Pinpoint the cell where the given text exists, returning its [x, y] midpoint coordinate. 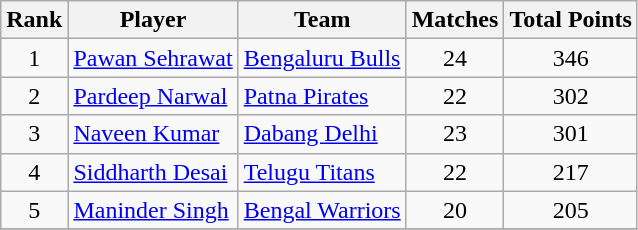
2 [34, 96]
Bengaluru Bulls [322, 58]
301 [571, 134]
Pawan Sehrawat [153, 58]
205 [571, 210]
Telugu Titans [322, 172]
Dabang Delhi [322, 134]
346 [571, 58]
Patna Pirates [322, 96]
1 [34, 58]
Bengal Warriors [322, 210]
Siddharth Desai [153, 172]
5 [34, 210]
Naveen Kumar [153, 134]
Total Points [571, 20]
Team [322, 20]
217 [571, 172]
3 [34, 134]
Pardeep Narwal [153, 96]
Rank [34, 20]
302 [571, 96]
Matches [455, 20]
20 [455, 210]
Player [153, 20]
24 [455, 58]
Maninder Singh [153, 210]
23 [455, 134]
4 [34, 172]
